From the cell containing the given text, extract its center point as [x, y] coordinate. 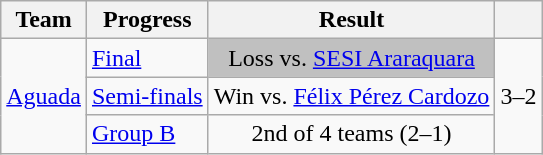
Result [352, 20]
Team [44, 20]
Semi-finals [147, 96]
Loss vs. SESI Araraquara [352, 58]
Group B [147, 134]
Final [147, 58]
Progress [147, 20]
3–2 [518, 96]
2nd of 4 teams (2–1) [352, 134]
Aguada [44, 96]
Win vs. Félix Pérez Cardozo [352, 96]
